Detect which cell encompasses the target text, then output its (X, Y) center coordinate. 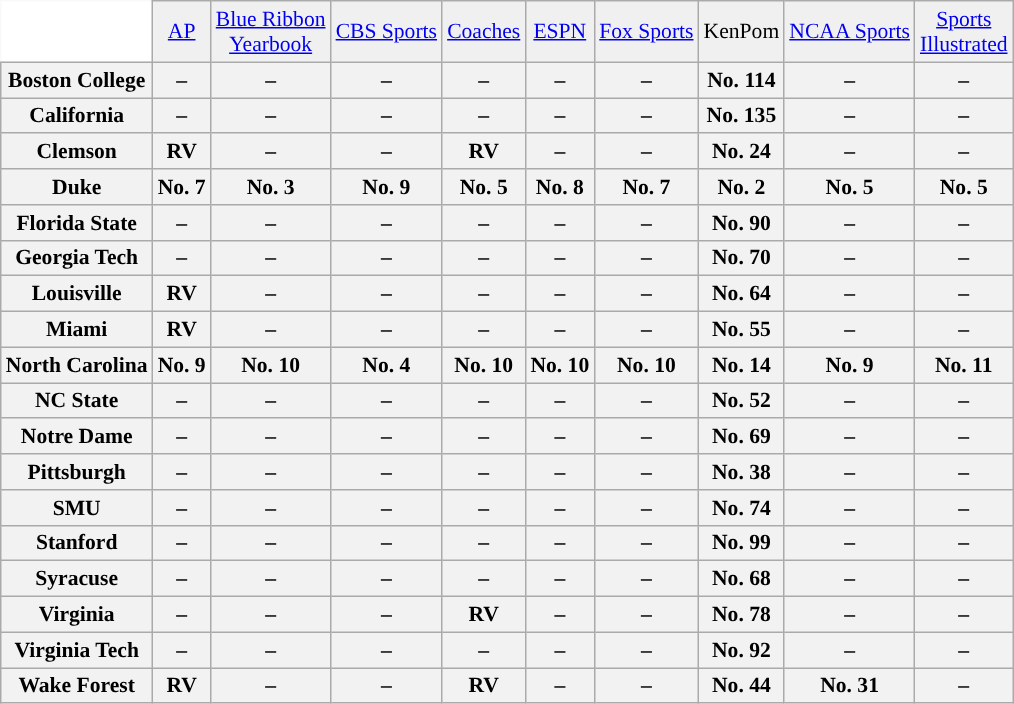
No. 70 (742, 258)
No. 114 (742, 80)
Coaches (484, 32)
Boston College (77, 80)
No. 55 (742, 330)
No. 4 (387, 365)
Virginia (77, 615)
CBS Sports (387, 32)
No. 92 (742, 650)
North Carolina (77, 365)
No. 68 (742, 579)
No. 52 (742, 401)
SportsIllustrated (964, 32)
No. 90 (742, 223)
Blue RibbonYearbook (271, 32)
No. 38 (742, 472)
Duke (77, 187)
Wake Forest (77, 686)
NCAA Sports (850, 32)
No. 3 (271, 187)
No. 64 (742, 294)
AP (182, 32)
No. 135 (742, 116)
No. 69 (742, 437)
Clemson (77, 152)
No. 78 (742, 615)
No. 31 (850, 686)
No. 2 (742, 187)
No. 14 (742, 365)
KenPom (742, 32)
Georgia Tech (77, 258)
Notre Dame (77, 437)
California (77, 116)
No. 44 (742, 686)
Miami (77, 330)
No. 74 (742, 508)
Fox Sports (646, 32)
Louisville (77, 294)
No. 24 (742, 152)
SMU (77, 508)
Pittsburgh (77, 472)
Virginia Tech (77, 650)
No. 11 (964, 365)
No. 99 (742, 543)
ESPN (560, 32)
No. 8 (560, 187)
Stanford (77, 543)
Florida State (77, 223)
NC State (77, 401)
Syracuse (77, 579)
